Identify which cell holds the provided text, then report its (x, y) central coordinate. 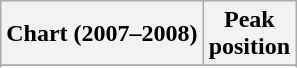
Peakposition (249, 34)
Chart (2007–2008) (102, 34)
